Output the (X, Y) coordinate of the center of the cell containing the given text.  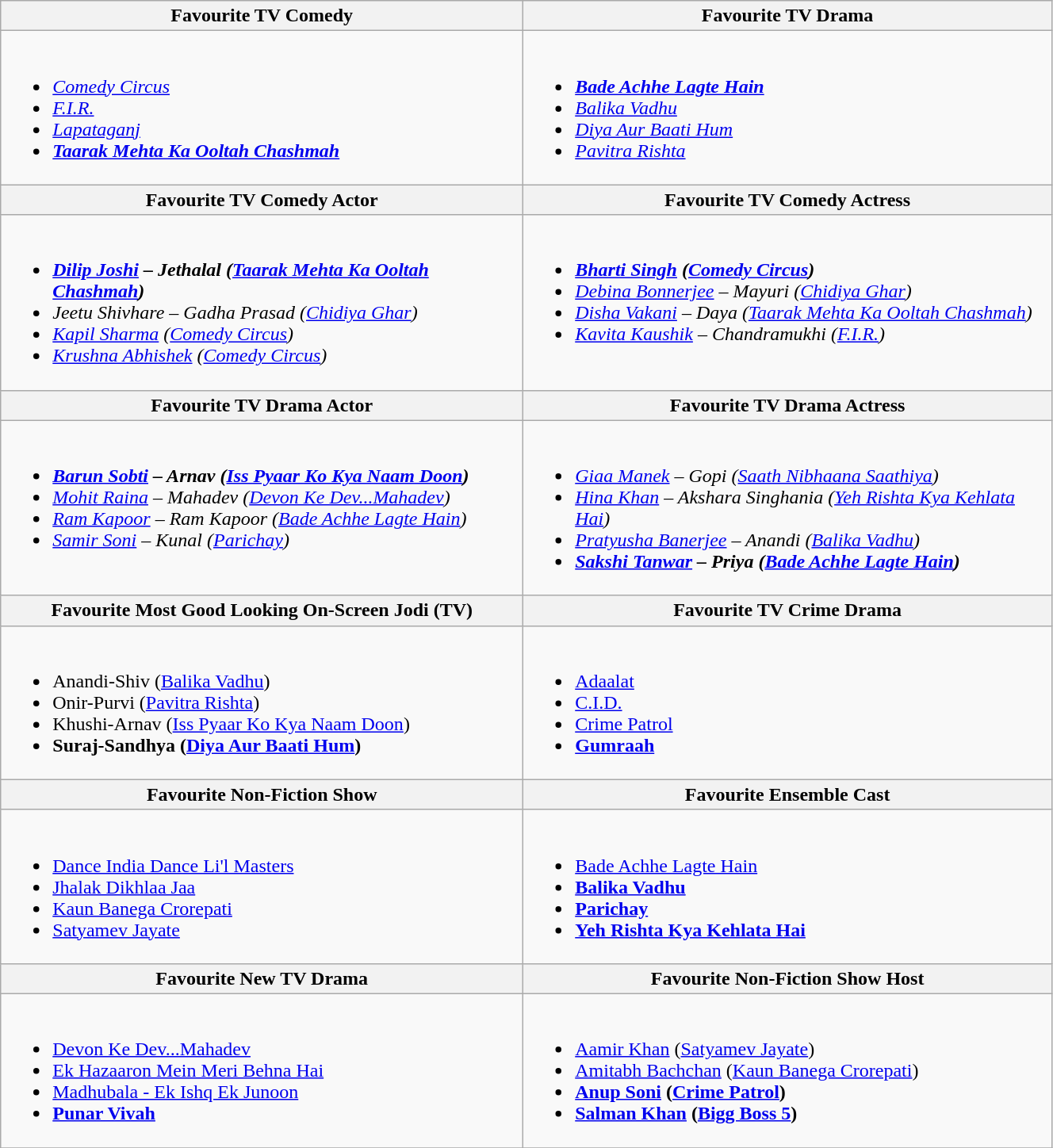
Dance India Dance Li'l MastersJhalak Dikhlaa JaaKaun Banega CrorepatiSatyamev Jayate (262, 886)
Favourite TV Drama Actor (262, 405)
Favourite Non-Fiction Show (262, 794)
Favourite TV Crime Drama (788, 610)
Comedy CircusF.I.R.LapataganjTaarak Mehta Ka Ooltah Chashmah (262, 108)
Favourite TV Comedy Actress (788, 200)
Anandi-Shiv (Balika Vadhu)Onir-Purvi (Pavitra Rishta)Khushi-Arnav (Iss Pyaar Ko Kya Naam Doon)Suraj-Sandhya (Diya Aur Baati Hum) (262, 702)
Favourite TV Comedy Actor (262, 200)
Favourite Ensemble Cast (788, 794)
Favourite New TV Drama (262, 978)
Favourite Most Good Looking On-Screen Jodi (TV) (262, 610)
Favourite TV Drama (788, 16)
Favourite Non-Fiction Show Host (788, 978)
AdaalatC.I.D.Crime PatrolGumraah (788, 702)
Aamir Khan (Satyamev Jayate)Amitabh Bachchan (Kaun Banega Crorepati)Anup Soni (Crime Patrol)Salman Khan (Bigg Boss 5) (788, 1070)
Favourite TV Drama Actress (788, 405)
Devon Ke Dev...MahadevEk Hazaaron Mein Meri Behna HaiMadhubala - Ek Ishq Ek JunoonPunar Vivah (262, 1070)
Bade Achhe Lagte HainBalika VadhuDiya Aur Baati HumPavitra Rishta (788, 108)
Favourite TV Comedy (262, 16)
Bade Achhe Lagte HainBalika VadhuParichayYeh Rishta Kya Kehlata Hai (788, 886)
